For the text-containing cell, return its midpoint in (x, y) coordinate format. 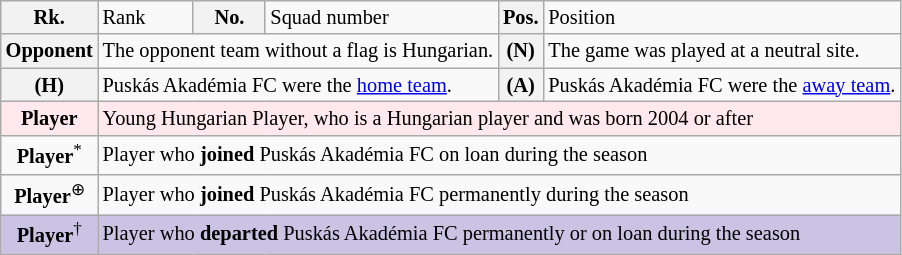
The game was played at a neutral site. (722, 51)
Player* (50, 154)
(H) (50, 85)
Puskás Akadémia FC were the away team. (722, 85)
Player⊕ (50, 194)
Player† (50, 234)
Squad number (382, 17)
Pos. (520, 17)
Player who joined Puskás Akadémia FC permanently during the season (500, 194)
(A) (520, 85)
No. (229, 17)
Rank (146, 17)
Position (722, 17)
The opponent team without a flag is Hungarian. (298, 51)
Opponent (50, 51)
Rk. (50, 17)
(N) (520, 51)
Player (50, 118)
Player who joined Puskás Akadémia FC on loan during the season (500, 154)
Puskás Akadémia FC were the home team. (298, 85)
Player who departed Puskás Akadémia FC permanently or on loan during the season (500, 234)
Young Hungarian Player, who is a Hungarian player and was born 2004 or after (500, 118)
